Identify which cell holds the provided text, then report its (x, y) central coordinate. 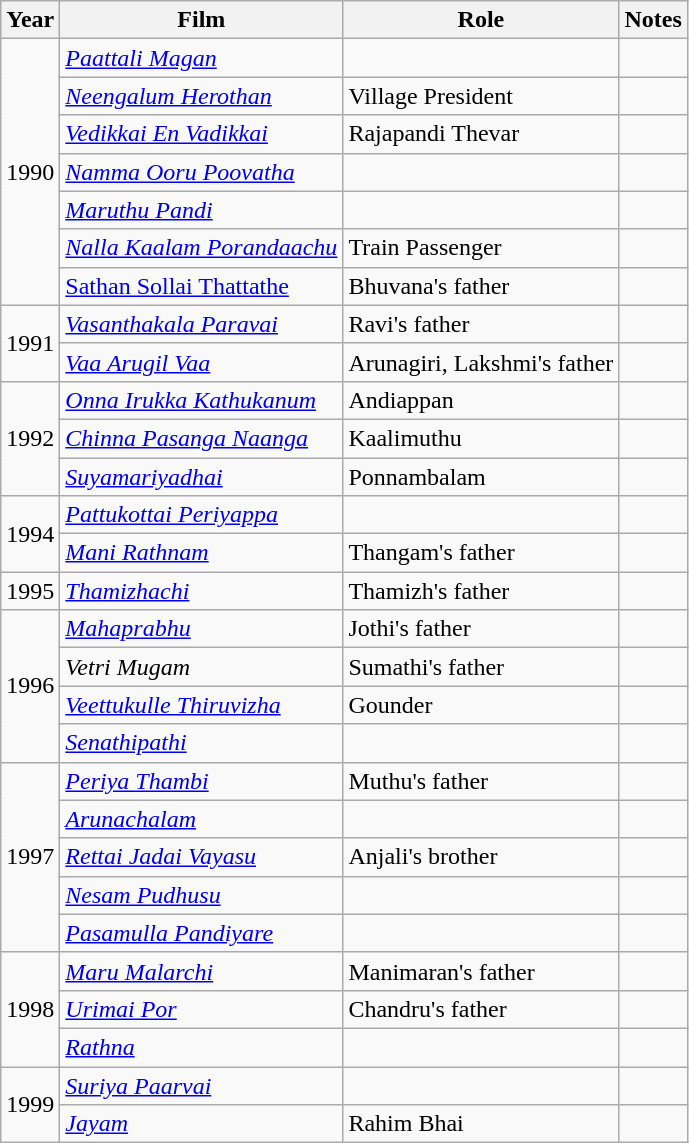
Senathipathi (202, 743)
Role (481, 20)
Suyamariyadhai (202, 477)
Namma Ooru Poovatha (202, 172)
Notes (653, 20)
1992 (30, 438)
Bhuvana's father (481, 286)
Vedikkai En Vadikkai (202, 134)
Urimai Por (202, 1009)
1996 (30, 686)
Maru Malarchi (202, 971)
1999 (30, 1104)
Veettukulle Thiruvizha (202, 705)
Rajapandi Thevar (481, 134)
Neengalum Herothan (202, 96)
Sathan Sollai Thattathe (202, 286)
Ravi's father (481, 324)
Gounder (481, 705)
Anjali's brother (481, 857)
Rathna (202, 1047)
Paattali Magan (202, 58)
Periya Thambi (202, 781)
Andiappan (481, 400)
1995 (30, 591)
1991 (30, 343)
Jayam (202, 1124)
Thamizhachi (202, 591)
Thamizh's father (481, 591)
Muthu's father (481, 781)
Rahim Bhai (481, 1124)
Train Passenger (481, 248)
Ponnambalam (481, 477)
Pattukottai Periyappa (202, 515)
Village President (481, 96)
Nesam Pudhusu (202, 895)
Jothi's father (481, 629)
Arunagiri, Lakshmi's father (481, 362)
Film (202, 20)
Mahaprabhu (202, 629)
Kaalimuthu (481, 438)
Vasanthakala Paravai (202, 324)
Manimaran's father (481, 971)
Chandru's father (481, 1009)
Year (30, 20)
Rettai Jadai Vayasu (202, 857)
Arunachalam (202, 819)
1994 (30, 534)
1990 (30, 172)
Pasamulla Pandiyare (202, 933)
Thangam's father (481, 553)
Mani Rathnam (202, 553)
Vetri Mugam (202, 667)
Vaa Arugil Vaa (202, 362)
Sumathi's father (481, 667)
Onna Irukka Kathukanum (202, 400)
Suriya Paarvai (202, 1085)
Maruthu Pandi (202, 210)
1997 (30, 857)
Nalla Kaalam Porandaachu (202, 248)
Chinna Pasanga Naanga (202, 438)
1998 (30, 1009)
